Provide the [X, Y] coordinate of the cell's center where the given text is located.  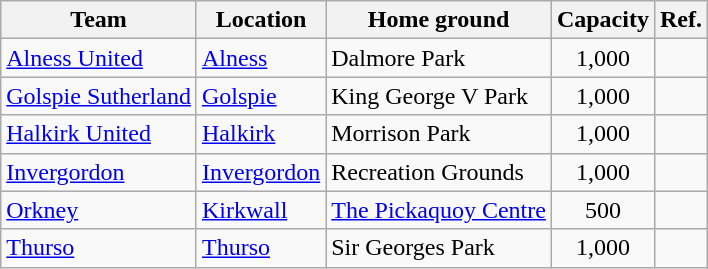
Halkirk United [99, 134]
Orkney [99, 210]
Home ground [439, 20]
Recreation Grounds [439, 172]
Alness United [99, 58]
The Pickaquoy Centre [439, 210]
King George V Park [439, 96]
Location [260, 20]
Alness [260, 58]
Team [99, 20]
Dalmore Park [439, 58]
Morrison Park [439, 134]
Halkirk [260, 134]
Kirkwall [260, 210]
Golspie Sutherland [99, 96]
Capacity [602, 20]
Ref. [680, 20]
500 [602, 210]
Golspie [260, 96]
Sir Georges Park [439, 248]
